Return [X, Y] of the center of cell containing provided text 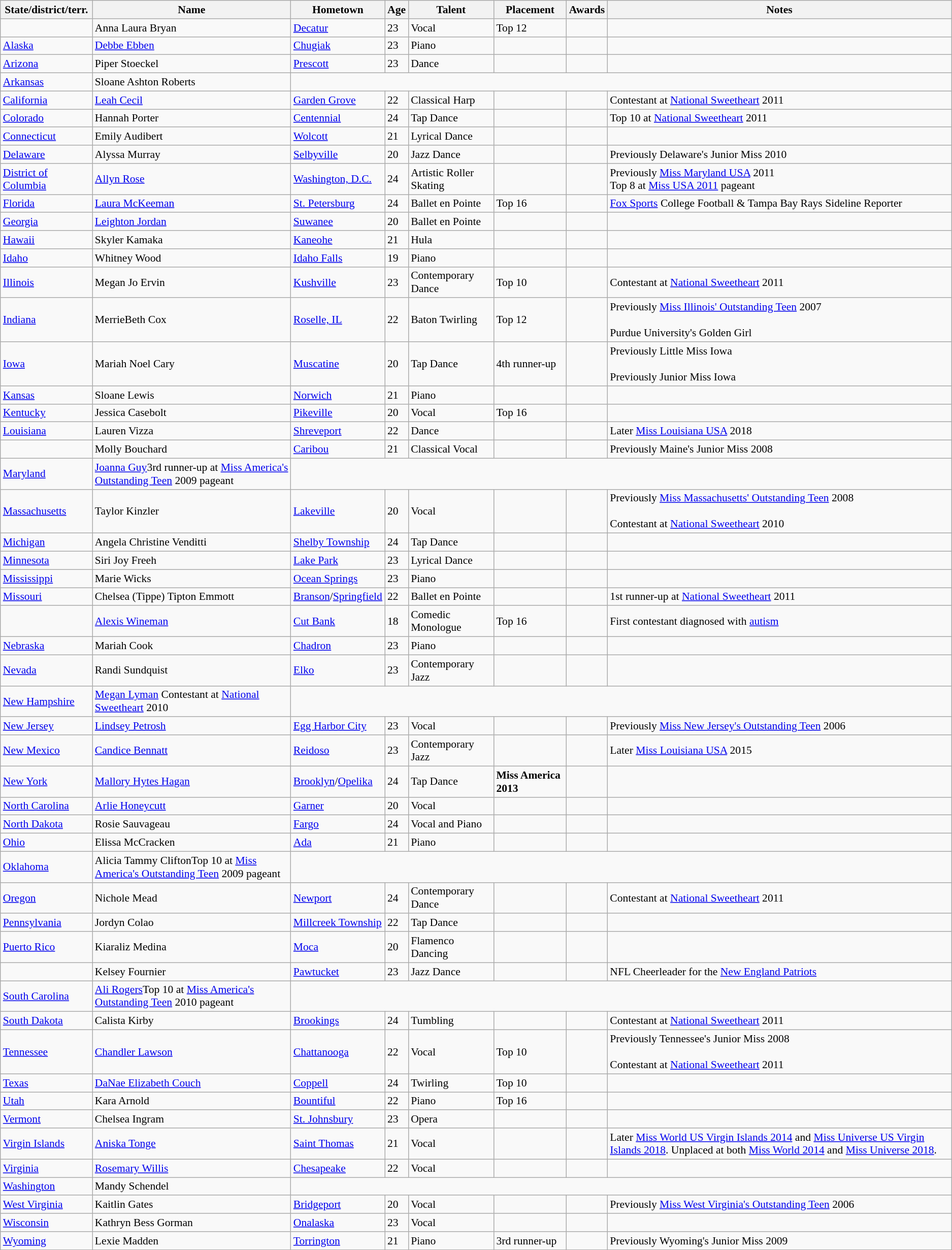
Cut Bank [338, 622]
Massachusetts [47, 511]
Ada [338, 843]
Laura McKeeman [192, 204]
Egg Harbor City [338, 726]
Megan Jo Ervin [192, 282]
Artistic Roller Skating [451, 179]
Fox Sports College Football & Tampa Bay Rays Sideline Reporter [779, 204]
Anna Laura Bryan [192, 28]
Louisiana [47, 431]
Wolcott [338, 137]
Colorado [47, 118]
Twirling [451, 1083]
Millcreek Township [338, 923]
Kushville [338, 282]
Chandler Lawson [192, 1052]
West Virginia [47, 1205]
Aniska Tonge [192, 1144]
First contestant diagnosed with autism [779, 622]
Siri Joy Freeh [192, 561]
Fargo [338, 824]
Elko [338, 670]
Caribou [338, 450]
Garden Grove [338, 100]
Kentucky [47, 413]
Kiaraliz Medina [192, 947]
Nebraska [47, 646]
Maryland [47, 473]
Previously Wyoming's Junior Miss 2009 [779, 1241]
Roselle, IL [338, 320]
St. Petersburg [338, 204]
Hula [451, 240]
Taylor Kinzler [192, 511]
Chadron [338, 646]
Bountiful [338, 1101]
Vocal and Piano [451, 824]
Flamenco Dancing [451, 947]
Age [397, 10]
Alicia Tammy CliftonTop 10 at Miss America's Outstanding Teen 2009 pageant [192, 867]
Oregon [47, 898]
California [47, 100]
Nevada [47, 670]
Vermont [47, 1119]
North Carolina [47, 806]
Kaneohe [338, 240]
Pawtucket [338, 972]
Debbe Ebben [192, 46]
Alaska [47, 46]
Angela Christine Venditti [192, 542]
Onalaska [338, 1223]
Jessica Casebolt [192, 413]
Tennessee [47, 1052]
Chelsea Ingram [192, 1119]
Alexis Wineman [192, 622]
3rd runner-up [530, 1241]
Oklahoma [47, 867]
Lakeville [338, 511]
Virginia [47, 1168]
Wisconsin [47, 1223]
Opera [451, 1119]
Allyn Rose [192, 179]
1st runner-up at National Sweetheart 2011 [779, 597]
Garner [338, 806]
Arlie Honeycutt [192, 806]
Hawaii [47, 240]
District of Columbia [47, 179]
Tumbling [451, 1021]
NFL Cheerleader for the New England Patriots [779, 972]
Randi Sundquist [192, 670]
Michigan [47, 542]
Previously Little Miss Iowa Previously Junior Miss Iowa [779, 364]
Georgia [47, 222]
Chesapeake [338, 1168]
Chelsea (Tippe) Tipton Emmott [192, 597]
Previously Delaware's Junior Miss 2010 [779, 154]
Virgin Islands [47, 1144]
Leah Cecil [192, 100]
Placement [530, 10]
Leighton Jordan [192, 222]
Notes [779, 10]
Newport [338, 898]
Elissa McCracken [192, 843]
South Dakota [47, 1021]
Alyssa Murray [192, 154]
Indiana [47, 320]
New Hampshire [47, 701]
Classical Harp [451, 100]
4th runner-up [530, 364]
Ali RogersTop 10 at Miss America's Outstanding Teen 2010 pageant [192, 997]
Comedic Monologue [451, 622]
Mississippi [47, 579]
Emily Audibert [192, 137]
New Jersey [47, 726]
Mallory Hytes Hagan [192, 781]
Florida [47, 204]
Centennial [338, 118]
Ohio [47, 843]
Baton Twirling [451, 320]
Arizona [47, 64]
Kara Arnold [192, 1101]
Arkansas [47, 82]
Previously Tennessee's Junior Miss 2008Contestant at National Sweetheart 2011 [779, 1052]
Marie Wicks [192, 579]
Later Miss Louisiana USA 2018 [779, 431]
Minnesota [47, 561]
Previously Miss Illinois' Outstanding Teen 2007Purdue University's Golden Girl [779, 320]
Lexie Madden [192, 1241]
Pennsylvania [47, 923]
Chattanooga [338, 1052]
Kansas [47, 395]
Candice Bennatt [192, 751]
Jordyn Colao [192, 923]
Lindsey Petrosh [192, 726]
Previously Miss New Jersey's Outstanding Teen 2006 [779, 726]
Previously Miss Massachusetts' Outstanding Teen 2008Contestant at National Sweetheart 2010 [779, 511]
Pikeville [338, 413]
Top 10 at National Sweetheart 2011 [779, 118]
Selbyville [338, 154]
Calista Kirby [192, 1021]
Shreveport [338, 431]
St. Johnsbury [338, 1119]
Suwanee [338, 222]
North Dakota [47, 824]
Classical Vocal [451, 450]
19 [397, 258]
Coppell [338, 1083]
Ocean Springs [338, 579]
Branson/Springfield [338, 597]
Washington [47, 1187]
Illinois [47, 282]
Bridgeport [338, 1205]
Sloane Ashton Roberts [192, 82]
Megan Lyman Contestant at National Sweetheart 2010 [192, 701]
Prescott [338, 64]
Talent [451, 10]
Washington, D.C. [338, 179]
State/district/terr. [47, 10]
New York [47, 781]
South Carolina [47, 997]
Awards [587, 10]
Utah [47, 1101]
Name [192, 10]
18 [397, 622]
Molly Bouchard [192, 450]
Kaitlin Gates [192, 1205]
Connecticut [47, 137]
MerrieBeth Cox [192, 320]
Idaho [47, 258]
Norwich [338, 395]
Piper Stoeckel [192, 64]
Texas [47, 1083]
Mandy Schendel [192, 1187]
Brookings [338, 1021]
Shelby Township [338, 542]
Idaho Falls [338, 258]
Mariah Cook [192, 646]
Saint Thomas [338, 1144]
Later Miss World US Virgin Islands 2014 and Miss Universe US Virgin Islands 2018. Unplaced at both Miss World 2014 and Miss Universe 2018. [779, 1144]
Torrington [338, 1241]
Kathryn Bess Gorman [192, 1223]
Hometown [338, 10]
Kelsey Fournier [192, 972]
Previously Maine's Junior Miss 2008 [779, 450]
DaNae Elizabeth Couch [192, 1083]
Miss America 2013 [530, 781]
Reidoso [338, 751]
Brooklyn/Opelika [338, 781]
New Mexico [47, 751]
Later Miss Louisiana USA 2015 [779, 751]
Lake Park [338, 561]
Previously Miss West Virginia's Outstanding Teen 2006 [779, 1205]
Sloane Lewis [192, 395]
Missouri [47, 597]
Moca [338, 947]
Delaware [47, 154]
Chugiak [338, 46]
Rosie Sauvageau [192, 824]
Previously Miss Maryland USA 2011Top 8 at Miss USA 2011 pageant [779, 179]
Nichole Mead [192, 898]
Wyoming [47, 1241]
Joanna Guy3rd runner-up at Miss America's Outstanding Teen 2009 pageant [192, 473]
Hannah Porter [192, 118]
Iowa [47, 364]
Skyler Kamaka [192, 240]
Puerto Rico [47, 947]
Decatur [338, 28]
Rosemary Willis [192, 1168]
Whitney Wood [192, 258]
Mariah Noel Cary [192, 364]
Lauren Vizza [192, 431]
Muscatine [338, 364]
